For the text-containing cell, return its midpoint in [x, y] coordinate format. 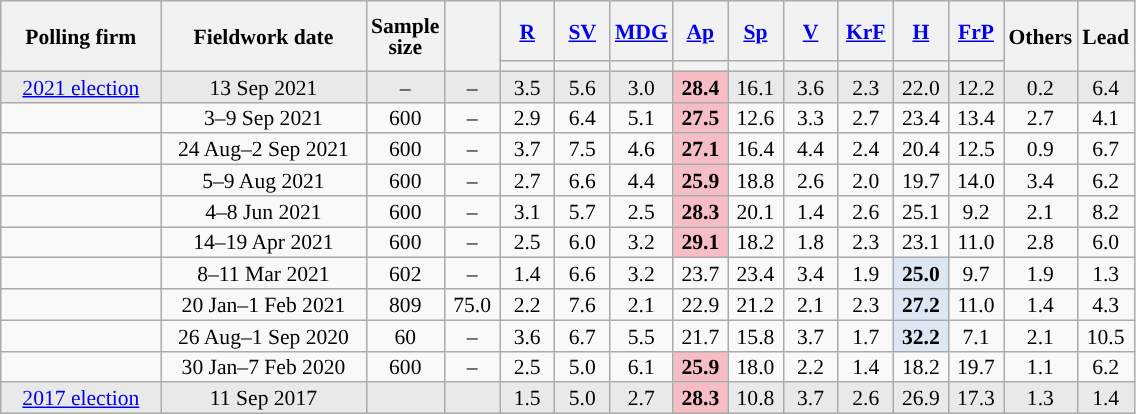
27.1 [700, 150]
4.3 [1106, 304]
2021 election [81, 86]
1.8 [810, 242]
26 Aug–1 Sep 2020 [264, 336]
3–9 Sep 2021 [264, 118]
5.6 [582, 86]
12.5 [976, 150]
20.1 [756, 212]
5.1 [642, 118]
12.2 [976, 86]
3.0 [642, 86]
1.5 [528, 398]
60 [405, 336]
809 [405, 304]
24 Aug–2 Sep 2021 [264, 150]
4.6 [642, 150]
32.2 [920, 336]
27.5 [700, 118]
3.3 [810, 118]
4–8 Jun 2021 [264, 212]
21.2 [756, 304]
7.5 [582, 150]
SV [582, 31]
Lead [1106, 36]
Sp [756, 31]
9.2 [976, 212]
20.4 [920, 150]
15.8 [756, 336]
14–19 Apr 2021 [264, 242]
12.6 [756, 118]
18.8 [756, 180]
14.0 [976, 180]
Ap [700, 31]
22.9 [700, 304]
27.2 [920, 304]
23.7 [700, 274]
5.5 [642, 336]
20 Jan–1 Feb 2021 [264, 304]
1.7 [866, 336]
10.5 [1106, 336]
26.9 [920, 398]
8–11 Mar 2021 [264, 274]
6.1 [642, 366]
25.1 [920, 212]
7.1 [976, 336]
2.0 [866, 180]
30 Jan–7 Feb 2020 [264, 366]
Others [1041, 36]
3.1 [528, 212]
Samplesize [405, 36]
18.0 [756, 366]
2017 election [81, 398]
16.4 [756, 150]
17.3 [976, 398]
75.0 [472, 304]
28.4 [700, 86]
25.0 [920, 274]
22.0 [920, 86]
8.2 [1106, 212]
13 Sep 2021 [264, 86]
21.7 [700, 336]
V [810, 31]
9.7 [976, 274]
2.4 [866, 150]
23.1 [920, 242]
1.1 [1041, 366]
11 Sep 2017 [264, 398]
3.5 [528, 86]
602 [405, 274]
FrP [976, 31]
4.1 [1106, 118]
Polling firm [81, 36]
2.8 [1041, 242]
MDG [642, 31]
5.7 [582, 212]
0.9 [1041, 150]
0.2 [1041, 86]
2.9 [528, 118]
H [920, 31]
7.6 [582, 304]
Fieldwork date [264, 36]
16.1 [756, 86]
13.4 [976, 118]
5–9 Aug 2021 [264, 180]
R [528, 31]
10.8 [756, 398]
29.1 [700, 242]
KrF [866, 31]
